Extract the (x, y) coordinate from the center of the cell holding the provided text.  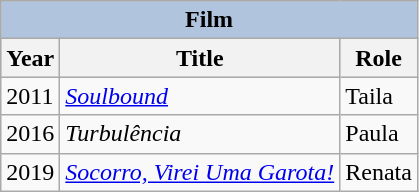
Soulbound (200, 96)
Film (210, 20)
Renata (379, 172)
2016 (30, 134)
Paula (379, 134)
2019 (30, 172)
2011 (30, 96)
Year (30, 58)
Socorro, Virei Uma Garota! (200, 172)
Role (379, 58)
Title (200, 58)
Turbulência (200, 134)
Taila (379, 96)
